Provide the (X, Y) coordinate of the cell's center where the given text is located.  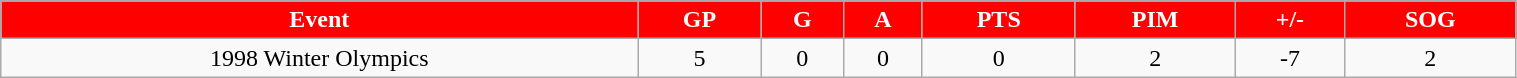
Event (320, 20)
+/- (1290, 20)
PIM (1155, 20)
1998 Winter Olympics (320, 58)
G (802, 20)
GP (700, 20)
5 (700, 58)
PTS (998, 20)
-7 (1290, 58)
A (884, 20)
SOG (1430, 20)
